For the text-containing cell, return its midpoint in [X, Y] coordinate format. 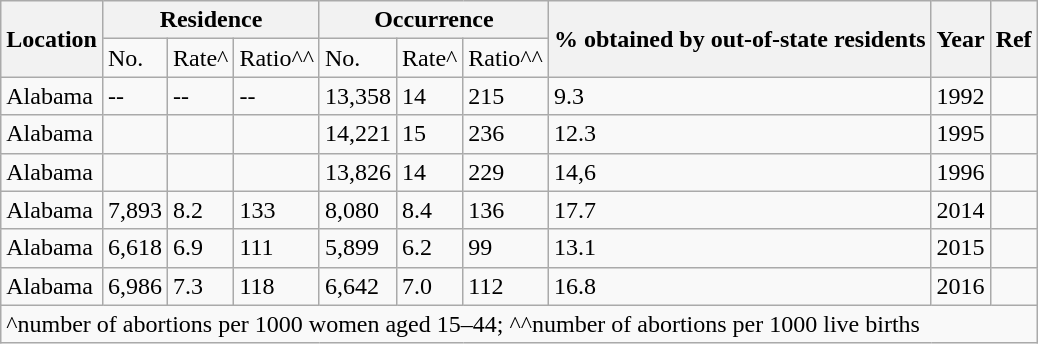
9.3 [740, 96]
6.9 [201, 248]
8.4 [430, 210]
13,358 [358, 96]
1996 [960, 172]
1992 [960, 96]
111 [277, 248]
13,826 [358, 172]
2014 [960, 210]
Location [52, 39]
1995 [960, 134]
8.2 [201, 210]
99 [506, 248]
6,986 [134, 286]
7.0 [430, 286]
2015 [960, 248]
% obtained by out-of-state residents [740, 39]
12.3 [740, 134]
14,221 [358, 134]
Occurrence [434, 20]
Year [960, 39]
136 [506, 210]
7.3 [201, 286]
236 [506, 134]
133 [277, 210]
14,6 [740, 172]
16.8 [740, 286]
15 [430, 134]
118 [277, 286]
6,618 [134, 248]
6.2 [430, 248]
5,899 [358, 248]
229 [506, 172]
7,893 [134, 210]
^number of abortions per 1000 women aged 15–44; ^^number of abortions per 1000 live births [519, 324]
6,642 [358, 286]
17.7 [740, 210]
2016 [960, 286]
Ref [1014, 39]
112 [506, 286]
8,080 [358, 210]
Residence [210, 20]
13.1 [740, 248]
215 [506, 96]
